Find where the given text appears and provide that cell's center as (X, Y) coordinate. 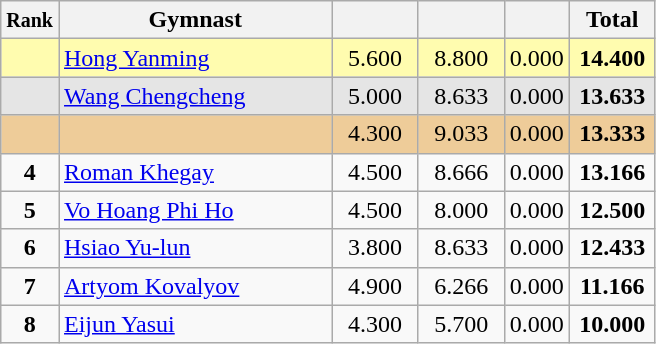
Total (612, 20)
Hsiao Yu-lun (195, 248)
5 (30, 210)
5.600 (375, 58)
Wang Chengcheng (195, 96)
13.633 (612, 96)
7 (30, 286)
12.500 (612, 210)
13.166 (612, 172)
14.400 (612, 58)
9.033 (461, 134)
Artyom Kovalyov (195, 286)
11.166 (612, 286)
13.333 (612, 134)
8 (30, 324)
8.800 (461, 58)
4.900 (375, 286)
4 (30, 172)
6 (30, 248)
6.266 (461, 286)
5.700 (461, 324)
5.000 (375, 96)
12.433 (612, 248)
Vo Hoang Phi Ho (195, 210)
Hong Yanming (195, 58)
8.000 (461, 210)
8.666 (461, 172)
Rank (30, 20)
10.000 (612, 324)
Roman Khegay (195, 172)
Gymnast (195, 20)
3.800 (375, 248)
Eijun Yasui (195, 324)
